For the text-containing cell, return its midpoint in [X, Y] coordinate format. 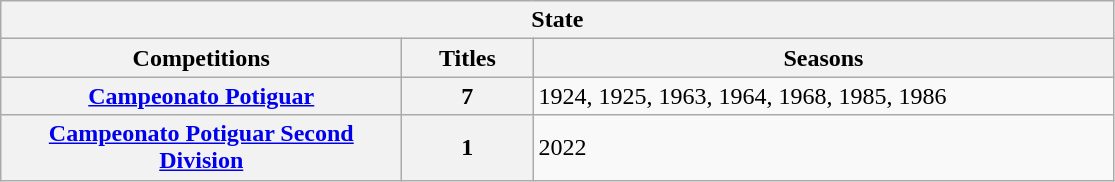
Competitions [202, 58]
7 [468, 96]
1 [468, 148]
State [558, 20]
Seasons [824, 58]
Titles [468, 58]
2022 [824, 148]
1924, 1925, 1963, 1964, 1968, 1985, 1986 [824, 96]
Campeonato Potiguar Second Division [202, 148]
Campeonato Potiguar [202, 96]
